Identify which cell holds the provided text, then report its (X, Y) central coordinate. 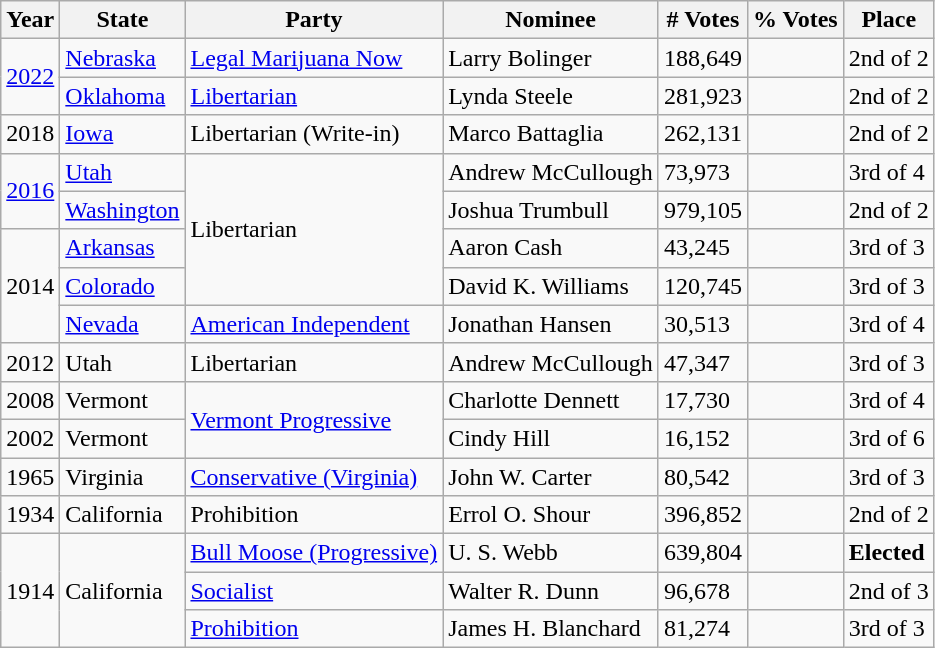
3rd of 6 (888, 438)
Nevada (122, 324)
2nd of 3 (888, 591)
96,678 (702, 591)
# Votes (702, 20)
1934 (30, 515)
David K. Williams (551, 286)
Charlotte Dennett (551, 400)
Larry Bolinger (551, 58)
Washington (122, 210)
1914 (30, 591)
Lynda Steele (551, 96)
2014 (30, 286)
2016 (30, 191)
% Votes (795, 20)
81,274 (702, 629)
Year (30, 20)
43,245 (702, 248)
Errol O. Shour (551, 515)
James H. Blanchard (551, 629)
2008 (30, 400)
Nominee (551, 20)
262,131 (702, 134)
Jonathan Hansen (551, 324)
2022 (30, 77)
Arkansas (122, 248)
2002 (30, 438)
30,513 (702, 324)
Legal Marijuana Now (314, 58)
Bull Moose (Progressive) (314, 553)
Joshua Trumbull (551, 210)
2018 (30, 134)
188,649 (702, 58)
Colorado (122, 286)
120,745 (702, 286)
1965 (30, 477)
639,804 (702, 553)
2012 (30, 362)
Elected (888, 553)
Walter R. Dunn (551, 591)
Conservative (Virginia) (314, 477)
396,852 (702, 515)
73,973 (702, 172)
16,152 (702, 438)
17,730 (702, 400)
Iowa (122, 134)
American Independent (314, 324)
U. S. Webb (551, 553)
Aaron Cash (551, 248)
Nebraska (122, 58)
Oklahoma (122, 96)
State (122, 20)
979,105 (702, 210)
Virginia (122, 477)
Vermont Progressive (314, 419)
Marco Battaglia (551, 134)
Place (888, 20)
John W. Carter (551, 477)
Socialist (314, 591)
Libertarian (Write-in) (314, 134)
Cindy Hill (551, 438)
Party (314, 20)
47,347 (702, 362)
80,542 (702, 477)
281,923 (702, 96)
